Locate the cell with the specified text and output its [X, Y] center coordinate. 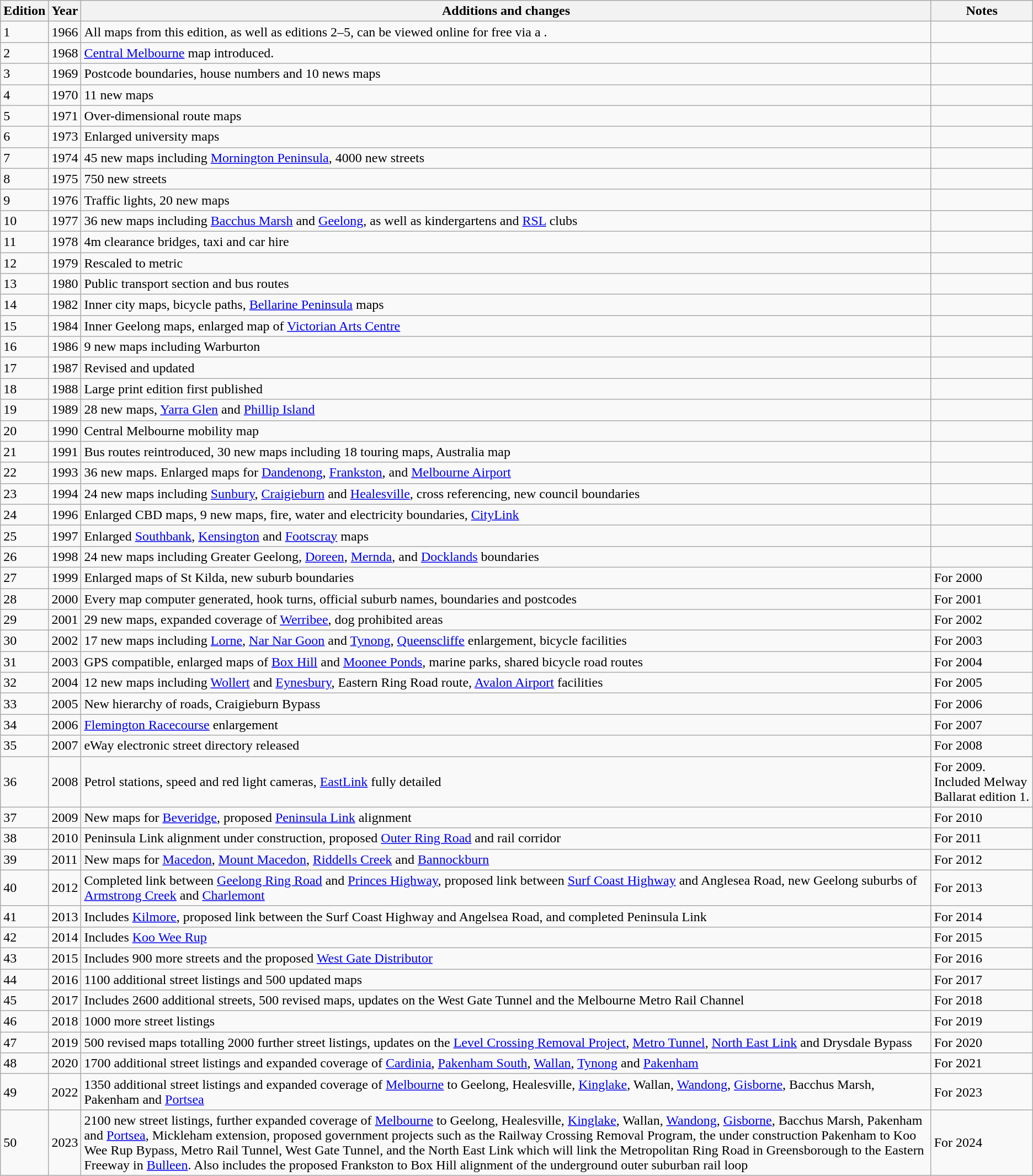
17 [24, 368]
44 [24, 979]
1997 [65, 536]
6 [24, 137]
For 2014 [982, 916]
New maps for Beveridge, proposed Peninsula Link alignment [506, 817]
20 [24, 431]
29 [24, 620]
24 new maps including Sunbury, Craigieburn and Healesville, cross referencing, new council boundaries [506, 494]
2010 [65, 838]
28 [24, 598]
12 new maps including Wollert and Eynesbury, Eastern Ring Road route, Avalon Airport facilities [506, 683]
25 [24, 536]
2016 [65, 979]
Enlarged CBD maps, 9 new maps, fire, water and electricity boundaries, CityLink [506, 515]
2 [24, 53]
36 [24, 782]
43 [24, 958]
2008 [65, 782]
1988 [65, 389]
For 2001 [982, 598]
Includes Kilmore, proposed link between the Surf Coast Highway and Angelsea Road, and completed Peninsula Link [506, 916]
For 2023 [982, 1092]
For 2007 [982, 725]
Includes 2600 additional streets, 500 revised maps, updates on the West Gate Tunnel and the Melbourne Metro Rail Channel [506, 1001]
2014 [65, 937]
3 [24, 74]
2003 [65, 662]
For 2003 [982, 641]
39 [24, 859]
1974 [65, 158]
23 [24, 494]
30 [24, 641]
2001 [65, 620]
1980 [65, 284]
14 [24, 305]
Public transport section and bus routes [506, 284]
2023 [65, 1143]
750 new streets [506, 179]
5 [24, 116]
48 [24, 1063]
Petrol stations, speed and red light cameras, EastLink fully detailed [506, 782]
For 2017 [982, 979]
Over-dimensional route maps [506, 116]
2006 [65, 725]
11 new maps [506, 95]
27 [24, 578]
eWay electronic street directory released [506, 746]
Rescaled to metric [506, 263]
11 [24, 242]
1996 [65, 515]
1971 [65, 116]
Inner Geelong maps, enlarged map of Victorian Arts Centre [506, 326]
1991 [65, 452]
For 2020 [982, 1043]
7 [24, 158]
8 [24, 179]
33 [24, 704]
1987 [65, 368]
1978 [65, 242]
4 [24, 95]
Enlarged university maps [506, 137]
New hierarchy of roads, Craigieburn Bypass [506, 704]
26 [24, 557]
Year [65, 11]
For 2009. Included Melway Ballarat edition 1. [982, 782]
For 2019 [982, 1022]
GPS compatible, enlarged maps of Box Hill and Moonee Ponds, marine parks, shared bicycle road routes [506, 662]
37 [24, 817]
16 [24, 347]
2013 [65, 916]
Enlarged maps of St Kilda, new suburb boundaries [506, 578]
For 2010 [982, 817]
Traffic lights, 20 new maps [506, 200]
50 [24, 1143]
Includes Koo Wee Rup [506, 937]
2017 [65, 1001]
36 new maps including Bacchus Marsh and Geelong, as well as kindergartens and RSL clubs [506, 221]
For 2002 [982, 620]
9 [24, 200]
1990 [65, 431]
1969 [65, 74]
1 [24, 32]
Edition [24, 11]
Notes [982, 11]
2019 [65, 1043]
13 [24, 284]
Peninsula Link alignment under construction, proposed Outer Ring Road and rail corridor [506, 838]
22 [24, 473]
1999 [65, 578]
2007 [65, 746]
New maps for Macedon, Mount Macedon, Riddells Creek and Bannockburn [506, 859]
1993 [65, 473]
For 2006 [982, 704]
21 [24, 452]
1000 more street listings [506, 1022]
1976 [65, 200]
12 [24, 263]
Central Melbourne mobility map [506, 431]
2005 [65, 704]
For 2004 [982, 662]
For 2000 [982, 578]
For 2005 [982, 683]
Enlarged Southbank, Kensington and Footscray maps [506, 536]
18 [24, 389]
10 [24, 221]
1977 [65, 221]
For 2016 [982, 958]
1700 additional street listings and expanded coverage of Cardinia, Pakenham South, Wallan, Tynong and Pakenham [506, 1063]
2022 [65, 1092]
2020 [65, 1063]
19 [24, 410]
49 [24, 1092]
Bus routes reintroduced, 30 new maps including 18 touring maps, Australia map [506, 452]
For 2018 [982, 1001]
40 [24, 888]
For 2024 [982, 1143]
41 [24, 916]
For 2011 [982, 838]
Flemington Racecourse enlargement [506, 725]
All maps from this edition, as well as editions 2–5, can be viewed online for free via a . [506, 32]
1998 [65, 557]
Postcode boundaries, house numbers and 10 news maps [506, 74]
For 2015 [982, 937]
Every map computer generated, hook turns, official suburb names, boundaries and postcodes [506, 598]
35 [24, 746]
2015 [65, 958]
For 2012 [982, 859]
1984 [65, 326]
2009 [65, 817]
Revised and updated [506, 368]
24 new maps including Greater Geelong, Doreen, Mernda, and Docklands boundaries [506, 557]
1975 [65, 179]
2002 [65, 641]
For 2021 [982, 1063]
45 new maps including Mornington Peninsula, 4000 new streets [506, 158]
1994 [65, 494]
4m clearance bridges, taxi and car hire [506, 242]
1989 [65, 410]
1986 [65, 347]
2018 [65, 1022]
2011 [65, 859]
Central Melbourne map introduced. [506, 53]
38 [24, 838]
42 [24, 937]
15 [24, 326]
2000 [65, 598]
For 2013 [982, 888]
32 [24, 683]
1973 [65, 137]
Inner city maps, bicycle paths, Bellarine Peninsula maps [506, 305]
1968 [65, 53]
46 [24, 1022]
24 [24, 515]
For 2008 [982, 746]
36 new maps. Enlarged maps for Dandenong, Frankston, and Melbourne Airport [506, 473]
31 [24, 662]
34 [24, 725]
45 [24, 1001]
29 new maps, expanded coverage of Werribee, dog prohibited areas [506, 620]
2004 [65, 683]
1100 additional street listings and 500 updated maps [506, 979]
1979 [65, 263]
17 new maps including Lorne, Nar Nar Goon and Tynong, Queenscliffe enlargement, bicycle facilities [506, 641]
47 [24, 1043]
28 new maps, Yarra Glen and Phillip Island [506, 410]
Large print edition first published [506, 389]
1970 [65, 95]
Additions and changes [506, 11]
1966 [65, 32]
2012 [65, 888]
1982 [65, 305]
9 new maps including Warburton [506, 347]
Includes 900 more streets and the proposed West Gate Distributor [506, 958]
